Extract the (X, Y) coordinate from the center of the cell holding the provided text.  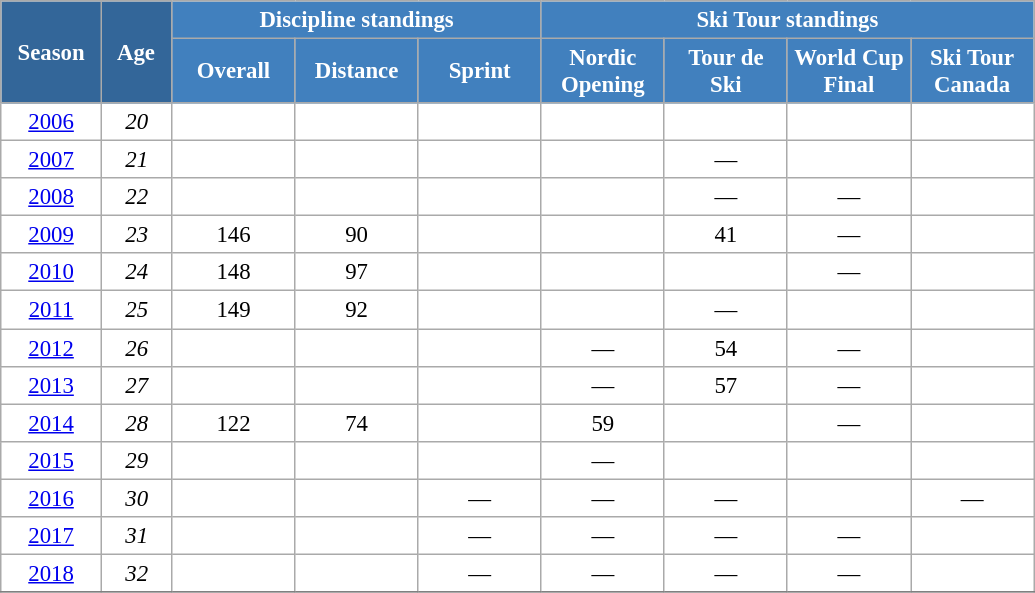
2010 (52, 273)
2015 (52, 460)
Ski Tour standings (787, 20)
30 (136, 498)
World CupFinal (848, 72)
26 (136, 348)
90 (356, 235)
Tour deSki (726, 72)
2011 (52, 310)
Ski TourCanada (972, 72)
32 (136, 573)
20 (136, 122)
22 (136, 197)
Season (52, 52)
29 (136, 460)
Sprint (480, 72)
148 (234, 273)
2017 (52, 536)
Overall (234, 72)
149 (234, 310)
59 (602, 423)
28 (136, 423)
2013 (52, 385)
41 (726, 235)
146 (234, 235)
Discipline standings (356, 20)
2012 (52, 348)
2007 (52, 160)
74 (356, 423)
Distance (356, 72)
27 (136, 385)
21 (136, 160)
25 (136, 310)
92 (356, 310)
31 (136, 536)
122 (234, 423)
2006 (52, 122)
2018 (52, 573)
24 (136, 273)
2014 (52, 423)
2008 (52, 197)
NordicOpening (602, 72)
2009 (52, 235)
57 (726, 385)
97 (356, 273)
23 (136, 235)
54 (726, 348)
2016 (52, 498)
Age (136, 52)
